Find where the given text appears and provide that cell's center as [x, y] coordinate. 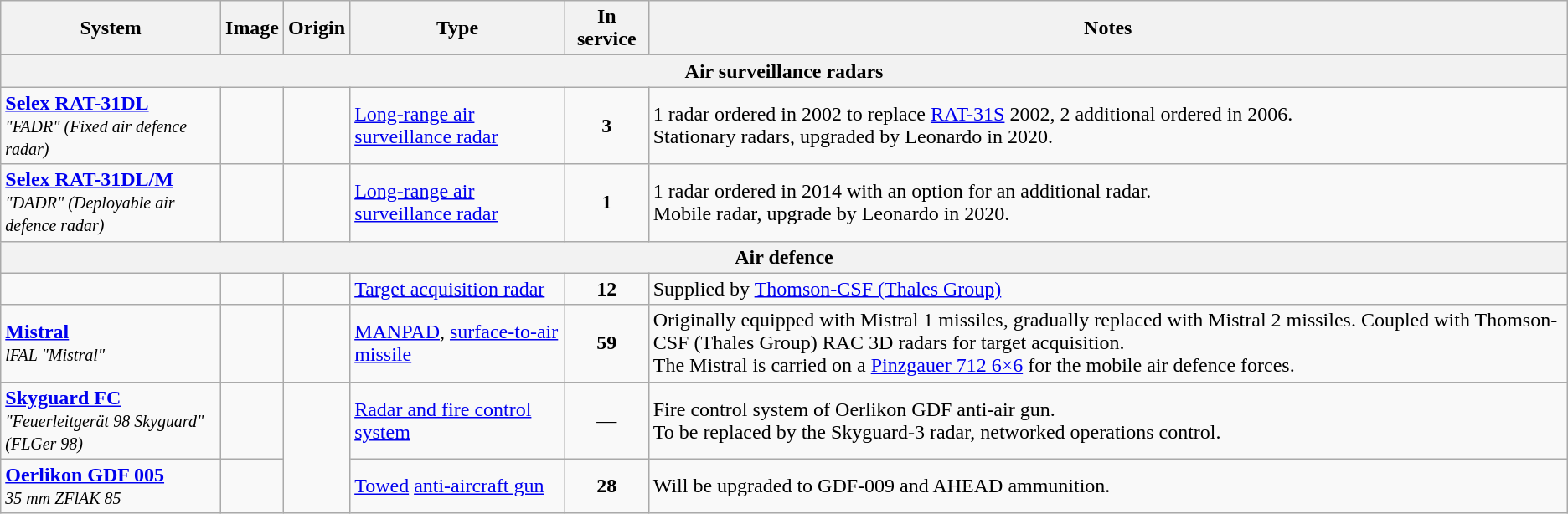
Selex RAT-31DL"FADR" (Fixed air defence radar) [111, 126]
Supplied by Thomson-CSF (Thales Group) [1107, 289]
Image [253, 28]
Target acquisition radar [457, 289]
12 [606, 289]
Origin [317, 28]
59 [606, 343]
Air defence [784, 257]
MANPAD, surface-to-air missile [457, 343]
System [111, 28]
Notes [1107, 28]
Type [457, 28]
Radar and fire control system [457, 420]
28 [606, 486]
Towed anti-aircraft gun [457, 486]
3 [606, 126]
Skyguard FC"Feuerleitgerät 98 Skyguard"(FLGer 98) [111, 420]
In service [606, 28]
MistrallFAL "Mistral" [111, 343]
1 radar ordered in 2014 with an option for an additional radar.Mobile radar, upgrade by Leonardo in 2020. [1107, 203]
Oerlikon GDF 00535 mm ZFlAK 85 [111, 486]
Selex RAT-31DL/M"DADR" (Deployable air defence radar) [111, 203]
Will be upgraded to GDF-009 and AHEAD ammunition. [1107, 486]
— [606, 420]
Fire control system of Oerlikon GDF anti-air gun.To be replaced by the Skyguard-3 radar, networked operations control. [1107, 420]
1 radar ordered in 2002 to replace RAT-31S 2002, 2 additional ordered in 2006.Stationary radars, upgraded by Leonardo in 2020. [1107, 126]
1 [606, 203]
Air surveillance radars [784, 71]
